Capture the cell that displays the provided text and extract its (X, Y) central coordinate. 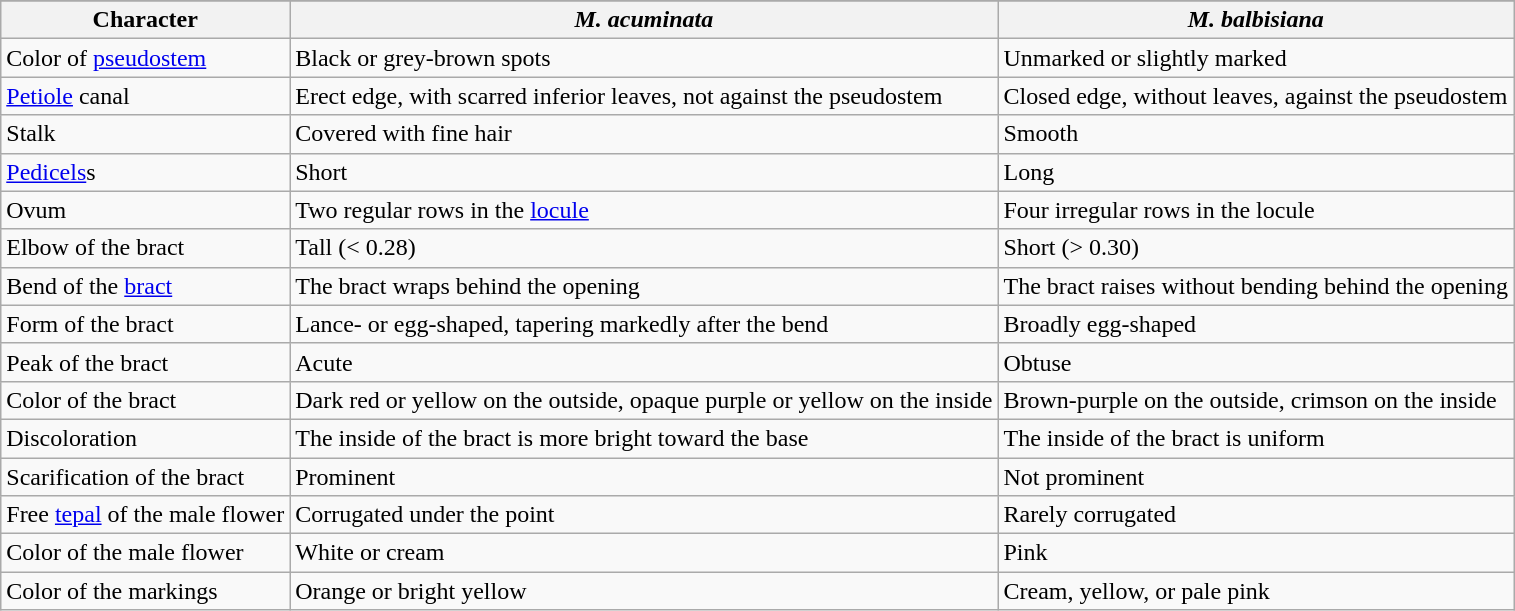
Four irregular rows in the locule (1256, 210)
Unmarked or slightly marked (1256, 58)
Peak of the bract (146, 362)
Corrugated under the point (644, 515)
Two regular rows in the locule (644, 210)
Ovum (146, 210)
Stalk (146, 134)
Color of the markings (146, 591)
Erect edge, with scarred inferior leaves, not against the pseudostem (644, 96)
Color of the bract (146, 400)
Pedicelss (146, 172)
Free tepal of the male flower (146, 515)
Bend of the bract (146, 286)
Petiole canal (146, 96)
Orange or bright yellow (644, 591)
The inside of the bract is uniform (1256, 438)
Discoloration (146, 438)
Short (644, 172)
Color of pseudostem (146, 58)
Elbow of the bract (146, 248)
Broadly egg-shaped (1256, 324)
Lance- or egg-shaped, tapering markedly after the bend (644, 324)
Pink (1256, 553)
The inside of the bract is more bright toward the base (644, 438)
Closed edge, without leaves, against the pseudostem (1256, 96)
Tall (< 0.28) (644, 248)
Rarely corrugated (1256, 515)
Character (146, 20)
Long (1256, 172)
The bract wraps behind the opening (644, 286)
Scarification of the bract (146, 477)
M. balbisiana (1256, 20)
Form of the bract (146, 324)
Smooth (1256, 134)
Color of the male flower (146, 553)
Brown-purple on the outside, crimson on the inside (1256, 400)
Acute (644, 362)
Dark red or yellow on the outside, opaque purple or yellow on the inside (644, 400)
Covered with fine hair (644, 134)
Short (> 0.30) (1256, 248)
Black or grey-brown spots (644, 58)
Not prominent (1256, 477)
Obtuse (1256, 362)
The bract raises without bending behind the opening (1256, 286)
Prominent (644, 477)
M. acuminata (644, 20)
Cream, yellow, or pale pink (1256, 591)
White or cream (644, 553)
